Capture the cell that displays the provided text and extract its (x, y) central coordinate. 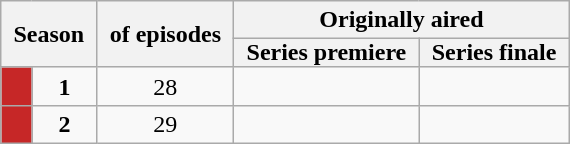
29 (166, 124)
Series finale (494, 53)
Originally aired (402, 20)
1 (64, 86)
of episodes (166, 34)
Series premiere (326, 53)
2 (64, 124)
28 (166, 86)
Season (49, 34)
